Find where the given text appears and provide that cell's center as (X, Y) coordinate. 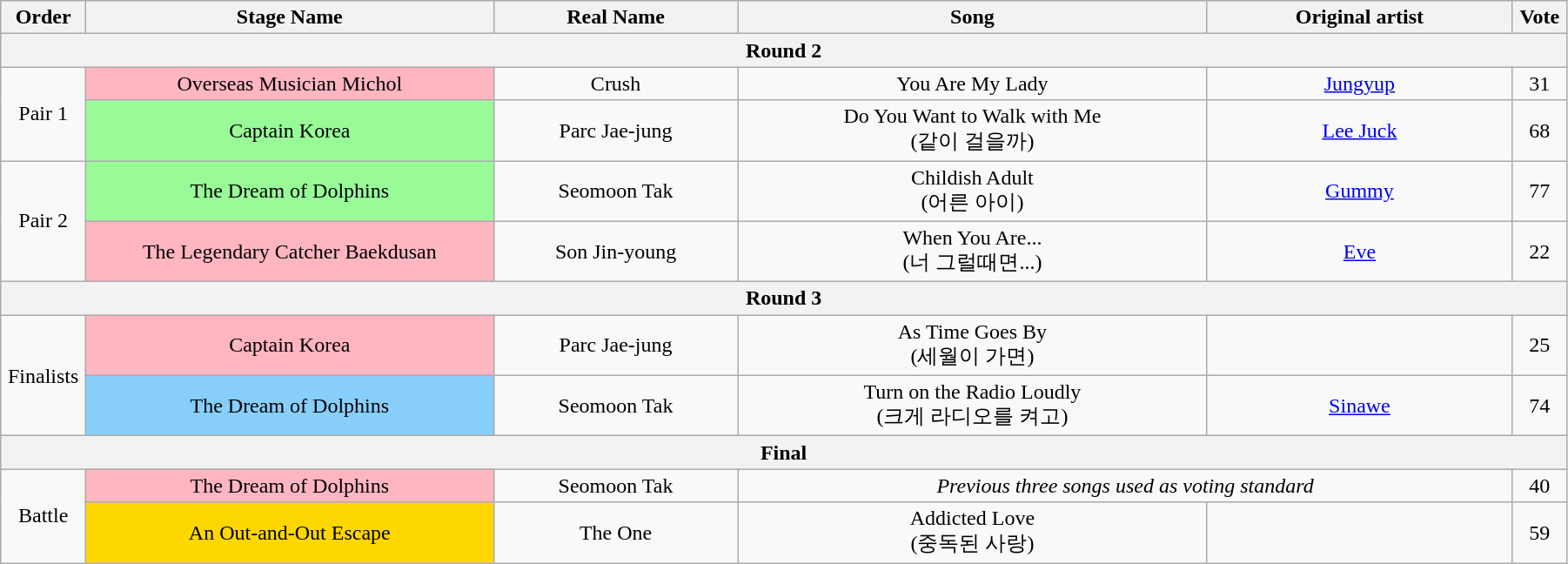
Stage Name (290, 17)
Jungyup (1359, 84)
You Are My Lady (973, 84)
31 (1539, 84)
Final (784, 453)
59 (1539, 533)
Round 2 (784, 50)
40 (1539, 486)
Pair 2 (44, 221)
Childish Adult(어른 아이) (973, 191)
Turn on the Radio Loudly(크게 라디오를 켜고) (973, 406)
Real Name (616, 17)
Order (44, 17)
25 (1539, 346)
Sinawe (1359, 406)
As Time Goes By(세월이 가면) (973, 346)
The Legendary Catcher Baekdusan (290, 252)
Vote (1539, 17)
Do You Want to Walk with Me(같이 걸을까) (973, 131)
74 (1539, 406)
Crush (616, 84)
Gummy (1359, 191)
Overseas Musician Michol (290, 84)
22 (1539, 252)
77 (1539, 191)
Finalists (44, 376)
Previous three songs used as voting standard (1125, 486)
Addicted Love(중독된 사랑) (973, 533)
Lee Juck (1359, 131)
The One (616, 533)
68 (1539, 131)
Battle (44, 516)
Pair 1 (44, 114)
An Out-and-Out Escape (290, 533)
When You Are...(너 그럴때면...) (973, 252)
Round 3 (784, 299)
Original artist (1359, 17)
Song (973, 17)
Son Jin-young (616, 252)
Eve (1359, 252)
